Detect which cell encompasses the target text, then output its [x, y] center coordinate. 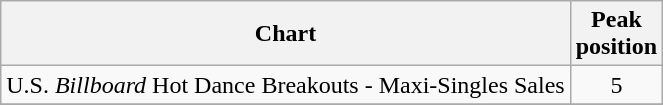
5 [616, 85]
Peakposition [616, 34]
Chart [286, 34]
U.S. Billboard Hot Dance Breakouts - Maxi-Singles Sales [286, 85]
